Search for the cell housing the specified text and yield its [x, y] center coordinate. 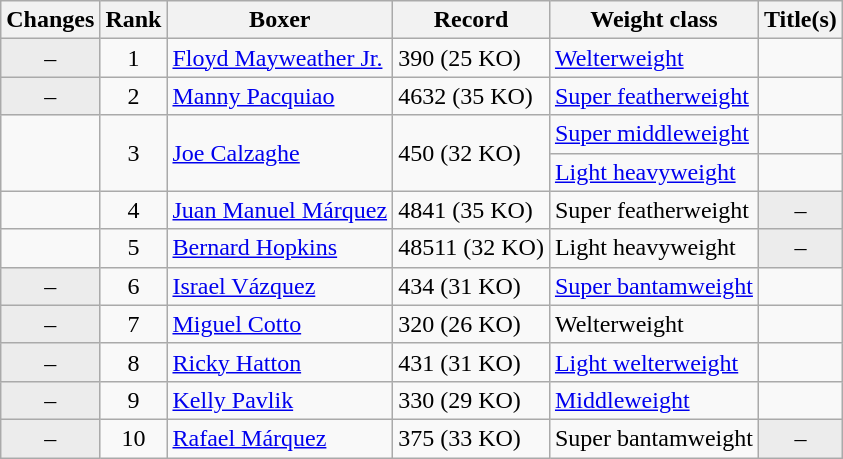
Middleweight [654, 400]
1 [134, 58]
Joe Calzaghe [280, 153]
Bernard Hopkins [280, 248]
Kelly Pavlik [280, 400]
Light welterweight [654, 362]
10 [134, 438]
48511 (32 KO) [472, 248]
Ricky Hatton [280, 362]
375 (33 KO) [472, 438]
5 [134, 248]
2 [134, 96]
Changes [50, 20]
Title(s) [800, 20]
Rank [134, 20]
6 [134, 286]
Weight class [654, 20]
Super middleweight [654, 134]
4841 (35 KO) [472, 210]
3 [134, 153]
320 (26 KO) [472, 324]
431 (31 KO) [472, 362]
8 [134, 362]
Floyd Mayweather Jr. [280, 58]
4632 (35 KO) [472, 96]
Manny Pacquiao [280, 96]
Israel Vázquez [280, 286]
Boxer [280, 20]
Record [472, 20]
390 (25 KO) [472, 58]
7 [134, 324]
Juan Manuel Márquez [280, 210]
450 (32 KO) [472, 153]
9 [134, 400]
Miguel Cotto [280, 324]
434 (31 KO) [472, 286]
4 [134, 210]
330 (29 KO) [472, 400]
Rafael Márquez [280, 438]
